Provide the (x, y) coordinate of the cell's center where the given text is located.  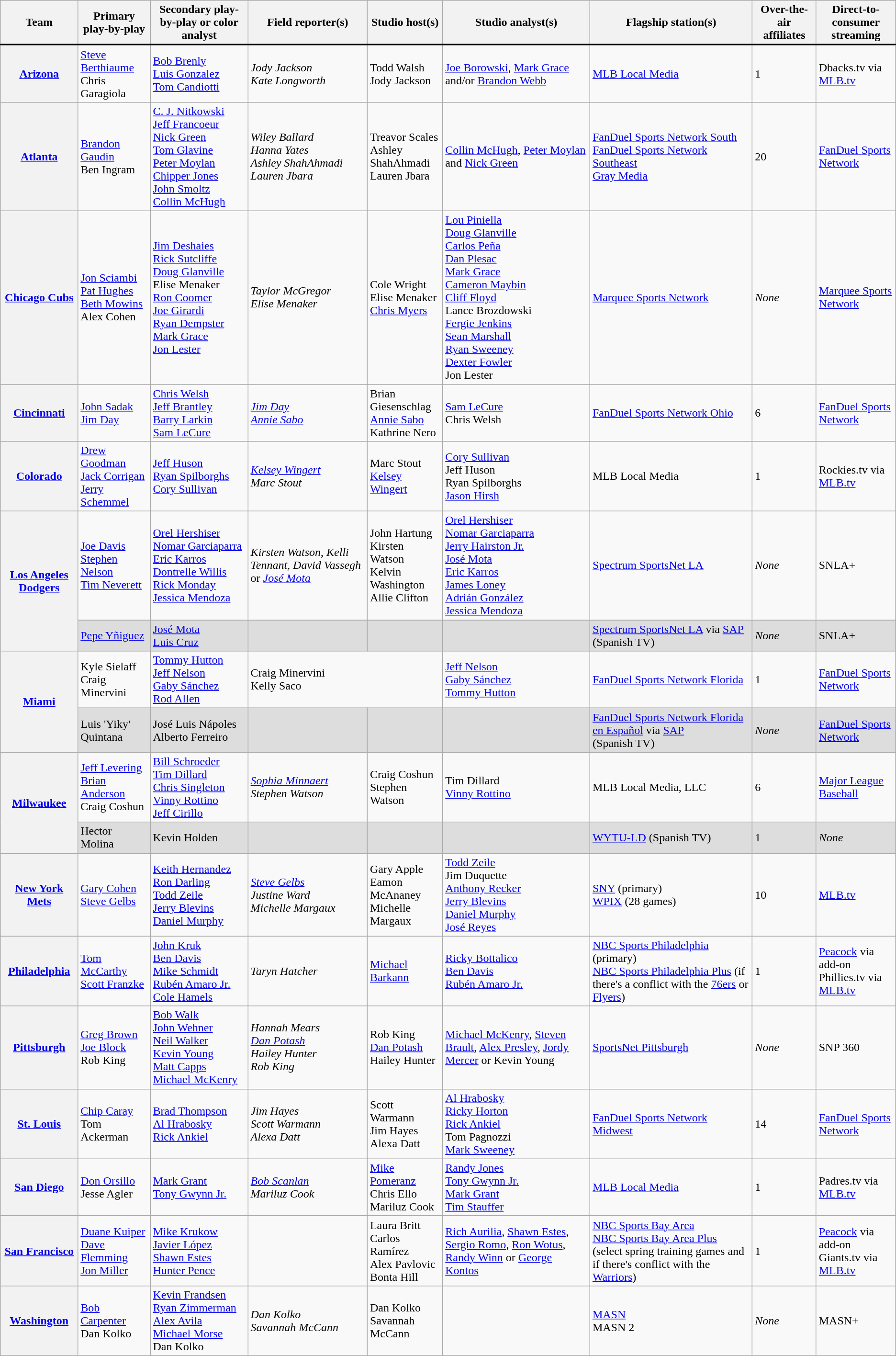
Brad Thompson Al Hrabosky Rick Ankiel (199, 1124)
Greg Brown Joe Block Rob King (114, 1048)
San Francisco (39, 1251)
New York Mets (39, 894)
Don Orsillo Jesse Agler (114, 1187)
Kelsey Wingert Marc Stout (307, 476)
Marc Stout Kelsey Wingert (405, 476)
Jim Hayes Scott Warmann Alexa Datt (307, 1124)
Chicago Cubs (39, 297)
FanDuel Sports Network Florida (671, 680)
José Luis Nápoles Alberto Ferreiro (199, 730)
Duane Kuiper Dave Flemming Jon Miller (114, 1251)
Jody Jackson Kate Longworth (307, 74)
Craig MinerviniKelly Saco (346, 680)
Michael McKenry, Steven Brault, Alex Presley, Jordy Mercer or Kevin Young (516, 1048)
SportsNet Pittsburgh (671, 1048)
Gary Cohen Steve Gelbs (114, 894)
John Kruk Ben Davis Mike Schmidt Rubén Amaro Jr. Cole Hamels (199, 971)
Tim Dillard Vinny Rottino (516, 787)
Kevin Frandsen Ryan Zimmerman Alex Avila Michael Morse Dan Kolko (199, 1321)
Dan Kolko Savannah McCann (307, 1321)
Flagship station(s) (671, 23)
NBC Sports Bay AreaNBC Sports Bay Area Plus (select spring training games and if there's conflict with the Warriors) (671, 1251)
Mike Pomeranz Chris Ello Mariluz Cook (405, 1187)
Jeff Huson Ryan Spilborghs Cory Sullivan (199, 476)
Michael Barkann (405, 971)
Tommy Hutton Jeff Nelson Gaby Sánchez Rod Allen (199, 680)
Brian Giesenschlag Annie Sabo Kathrine Nero (405, 413)
Pepe Yñiguez (114, 636)
John Hartung Kirsten Watson Kelvin Washington Allie Clifton (405, 566)
Steve Gelbs Justine Ward Michelle Margaux (307, 894)
Jeff Nelson Gaby Sánchez Tommy Hutton (516, 680)
Jim Deshaies Rick Sutcliffe Doug Glanville Elise Menaker Ron Coomer Joe Girardi Ryan Dempster Mark Grace Jon Lester (199, 297)
Laura Britt Carlos Ramírez Alex Pavlovic Bonta Hill (405, 1251)
Hannah Mears Dan Potash Hailey Hunter Rob King (307, 1048)
Miami (39, 702)
Atlanta (39, 156)
Field reporter(s) (307, 23)
Over-the-air affiliates (784, 23)
10 (784, 894)
Cory Sullivan Jeff Huson Ryan Spilborghs Jason Hirsh (516, 476)
Keith Hernandez Ron Darling Todd Zeile Jerry Blevins Daniel Murphy (199, 894)
Los Angeles Dodgers (39, 581)
Kevin Holden (199, 838)
Taylor McGregor Elise Menaker (307, 297)
Rich Aurilia, Shawn Estes, Sergio Romo, Ron Wotus, Randy Winn or George Kontos (516, 1251)
Gary Apple Eamon McAnaney Michelle Margaux (405, 894)
SNY (primary)WPIX (28 games) (671, 894)
Hector Molina (114, 838)
Dbacks.tv via MLB.tv (856, 74)
20 (784, 156)
Bob Scanlan Mariluz Cook (307, 1187)
FanDuel Sports Network SouthFanDuel Sports Network SoutheastGray Media (671, 156)
Treavor Scales Ashley ShahAhmadi Lauren Jbara (405, 156)
Padres.tv via MLB.tv (856, 1187)
Peacock via add-onGiants.tv via MLB.tv (856, 1251)
San Diego (39, 1187)
Bob Walk John Wehner Neil Walker Kevin Young Matt Capps Michael McKenry (199, 1048)
Rob King Dan Potash Hailey Hunter (405, 1048)
Bob Carpenter Dan Kolko (114, 1321)
John Sadak Jim Day (114, 413)
Cole Wright Elise Menaker Chris Myers (405, 297)
Jeff Levering Brian Anderson Craig Coshun (114, 787)
Jim Day Annie Sabo (307, 413)
Studio host(s) (405, 23)
Ricky Bottalico Ben Davis Rubén Amaro Jr. (516, 971)
Arizona (39, 74)
Secondary play-by-play or color analyst (199, 23)
Primary play-by-play (114, 23)
Rockies.tv via MLB.tv (856, 476)
Sam LeCure Chris Welsh (516, 413)
WYTU-LD (Spanish TV) (671, 838)
C. J. Nitkowski Jeff Francoeur Nick Green Tom Glavine Peter Moylan Chipper Jones John Smoltz Collin McHugh (199, 156)
Orel Hershiser Nomar Garciaparra Jerry Hairston Jr. José Mota Eric Karros James Loney Adrián González Jessica Mendoza (516, 566)
Joe Borowski, Mark Grace and/or Brandon Webb (516, 74)
MASN+ (856, 1321)
Taryn Hatcher (307, 971)
Joe Davis Stephen Nelson Tim Neverett (114, 566)
MASNMASN 2 (671, 1321)
Milwaukee (39, 802)
FanDuel Sports Network Midwest (671, 1124)
Scott Warmann Jim Hayes Alexa Datt (405, 1124)
MLB Local Media, LLC (671, 787)
Wiley Ballard Hanna Yates Ashley ShahAhmadi Lauren Jbara (307, 156)
NBC Sports Philadelphia (primary)NBC Sports Philadelphia Plus (if there's a conflict with the 76ers or Flyers) (671, 971)
Major League Baseball (856, 787)
Sophia Minnaert Stephen Watson (307, 787)
Todd Zeile Jim Duquette Anthony Recker Jerry Blevins Daniel Murphy José Reyes (516, 894)
Colorado (39, 476)
Al Hrabosky Ricky Horton Rick Ankiel Tom Pagnozzi Mark Sweeney (516, 1124)
Orel Hershiser Nomar Garciaparra Eric Karros Dontrelle Willis Rick Monday Jessica Mendoza (199, 566)
Kirsten Watson, Kelli Tennant, David Vassegh or José Mota (307, 566)
Jon Sciambi Pat Hughes Beth Mowins Alex Cohen (114, 297)
Team (39, 23)
Kyle Sielaff Craig Minervini (114, 680)
Chip Caray Tom Ackerman (114, 1124)
Studio analyst(s) (516, 23)
Peacock via add-onPhillies.tv via MLB.tv (856, 971)
Spectrum SportsNet LA via SAP(Spanish TV) (671, 636)
Luis 'Yiky' Quintana (114, 730)
MLB.tv (856, 894)
Tom McCarthy Scott Franzke (114, 971)
Direct-to-consumer streaming (856, 23)
Spectrum SportsNet LA (671, 566)
14 (784, 1124)
Collin McHugh, Peter Moylan and Nick Green (516, 156)
Mark Grant Tony Gwynn Jr. (199, 1187)
José Mota Luis Cruz (199, 636)
Todd Walsh Jody Jackson (405, 74)
Philadelphia (39, 971)
Brandon Gaudin Ben Ingram (114, 156)
Craig Coshun Stephen Watson (405, 787)
Bob Brenly Luis Gonzalez Tom Candiotti (199, 74)
Chris Welsh Jeff Brantley Barry Larkin Sam LeCure (199, 413)
Bill Schroeder Tim Dillard Chris Singleton Vinny Rottino Jeff Cirillo (199, 787)
Mike Krukow Javier López Shawn Estes Hunter Pence (199, 1251)
Dan KolkoSavannah McCann (405, 1321)
Washington (39, 1321)
FanDuel Sports Network Ohio (671, 413)
FanDuel Sports Network Florida en Español via SAP(Spanish TV) (671, 730)
St. Louis (39, 1124)
Randy Jones Tony Gwynn Jr. Mark Grant Tim Stauffer (516, 1187)
Drew Goodman Jack Corrigan Jerry Schemmel (114, 476)
Steve Berthiaume Chris Garagiola (114, 74)
Pittsburgh (39, 1048)
SNP 360 (856, 1048)
Cincinnati (39, 413)
